Capture the cell that displays the provided text and extract its (X, Y) central coordinate. 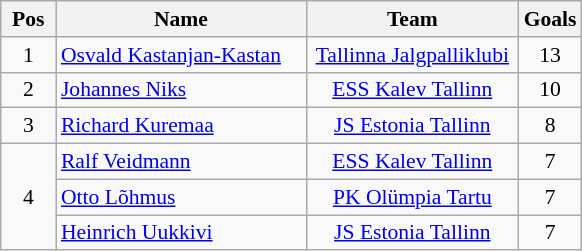
PK Olümpia Tartu (412, 197)
Osvald Kastanjan-Kastan (181, 55)
Pos (28, 19)
3 (28, 126)
Richard Kuremaa (181, 126)
1 (28, 55)
Ralf Veidmann (181, 162)
4 (28, 198)
Goals (550, 19)
13 (550, 55)
10 (550, 90)
Otto Lõhmus (181, 197)
Johannes Niks (181, 90)
2 (28, 90)
8 (550, 126)
Heinrich Uukkivi (181, 233)
Name (181, 19)
Tallinna Jalgpalliklubi (412, 55)
Team (412, 19)
